Pinpoint the cell where the given text exists, returning its (x, y) midpoint coordinate. 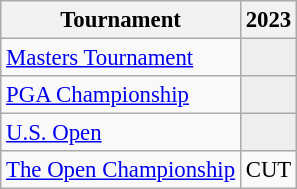
The Open Championship (121, 170)
CUT (268, 170)
Tournament (121, 20)
U.S. Open (121, 133)
Masters Tournament (121, 58)
2023 (268, 20)
PGA Championship (121, 95)
